Return the (X, Y) coordinate for the center point of the cell that contains the specified text.  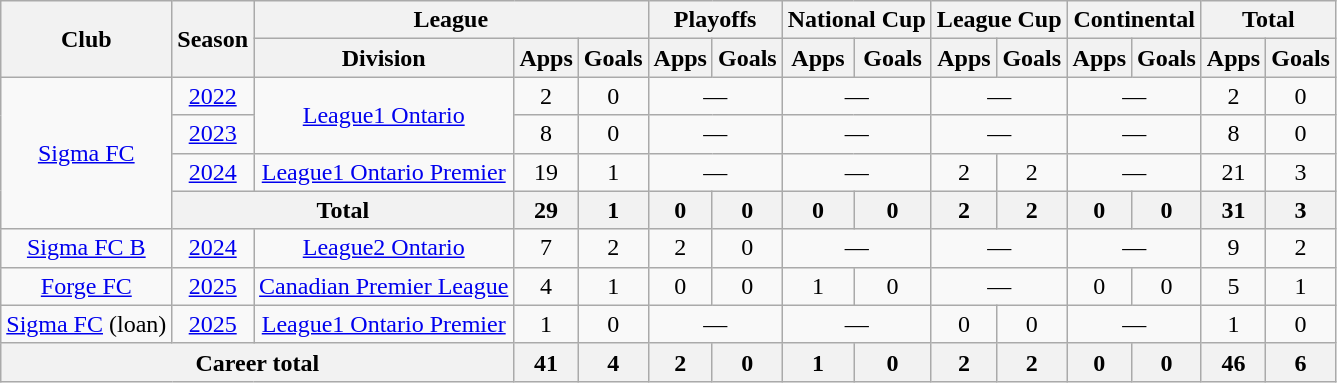
League1 Ontario (384, 115)
2022 (213, 96)
19 (546, 172)
Sigma FC (loan) (86, 324)
Division (384, 58)
46 (1233, 362)
21 (1233, 172)
Sigma FC B (86, 248)
Continental (1134, 20)
League2 Ontario (384, 248)
6 (1301, 362)
9 (1233, 248)
Forge FC (86, 286)
5 (1233, 286)
7 (546, 248)
29 (546, 210)
2023 (213, 134)
National Cup (856, 20)
League (451, 20)
Club (86, 39)
31 (1233, 210)
Canadian Premier League (384, 286)
Season (213, 39)
41 (546, 362)
Sigma FC (86, 153)
League Cup (999, 20)
Playoffs (715, 20)
Career total (258, 362)
